Provide the [x, y] coordinate of the cell's center where the given text is located.  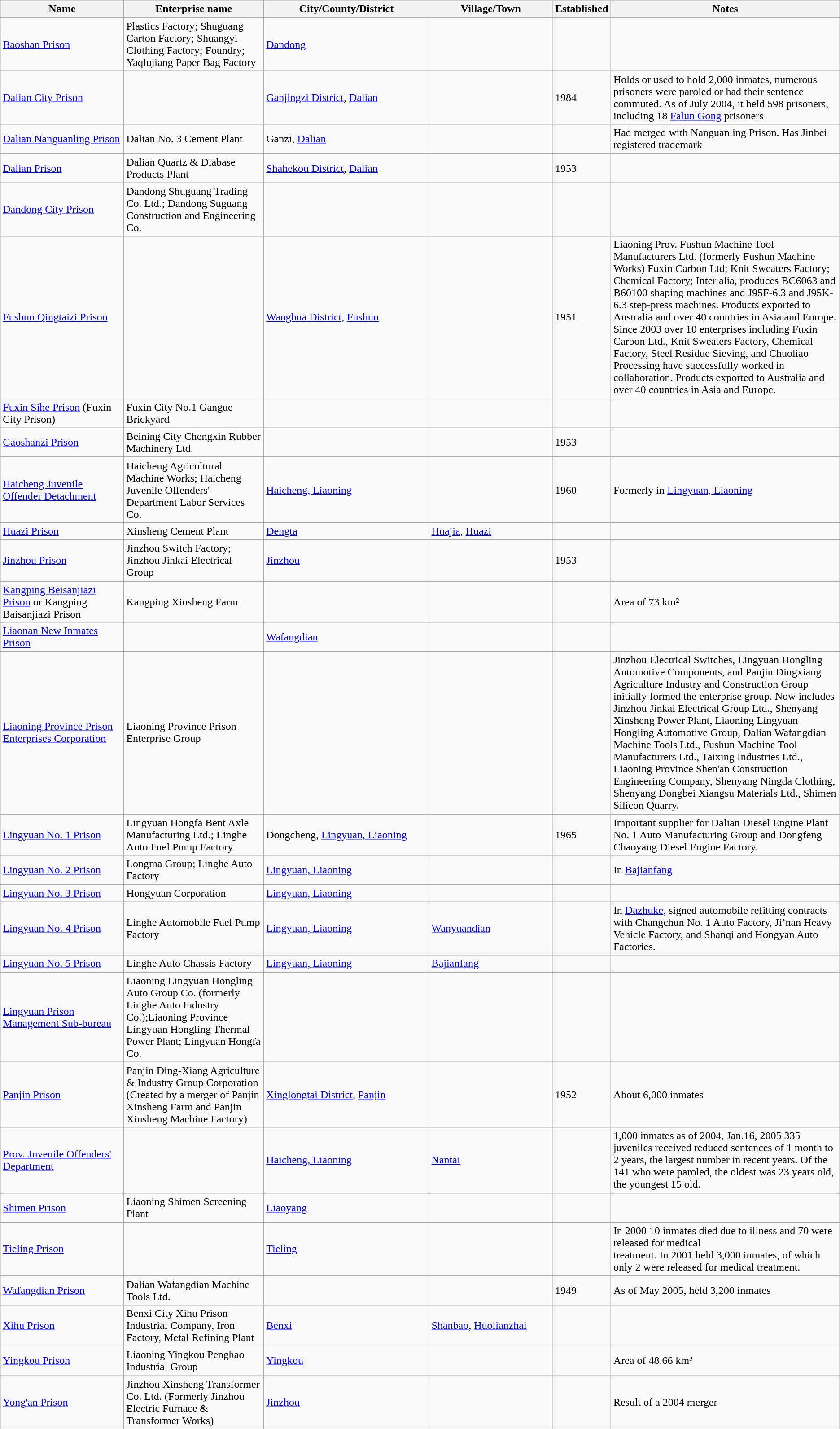
Wanghua District, Fushun [346, 317]
Formerly in Lingyuan, Liaoning [725, 490]
Panjin Prison [62, 1095]
Jinzhou Xinsheng Transformer Co. Ltd. (Formerly Jinzhou Electric Furnace & Transformer Works) [194, 1402]
Baoshan Prison [62, 44]
Lingyuan Hongfa Bent Axle Manufacturing Ltd.; Linghe Auto Fuel Pump Factory [194, 835]
Prov. Juvenile Offenders' Department [62, 1160]
1952 [582, 1095]
Dandong City Prison [62, 209]
Gaoshanzi Prison [62, 443]
Yingkou Prison [62, 1361]
In Bajianfang [725, 870]
Lingyuan Prison Management Sub-bureau [62, 1017]
Shahekou District, Dalian [346, 168]
1949 [582, 1290]
Longma Group; Linghe Auto Factory [194, 870]
Important supplier for Dalian Diesel Engine Plant No. 1 Auto Manufacturing Group and Dongfeng Chaoyang Diesel Engine Factory. [725, 835]
Fuxin Sihe Prison (Fuxin City Prison) [62, 413]
Wafangdian [346, 637]
Established [582, 9]
Haicheng Juvenile Offender Detachment [62, 490]
Had merged with Nanguanling Prison. Has Jinbei registered trademark [725, 139]
Benxi City Xihu Prison Industrial Company, Iron Factory, Metal Refining Plant [194, 1325]
Liaoning Province Prison Enterprise Group [194, 733]
Ganjingzi District, Dalian [346, 98]
Dalian Wafangdian Machine Tools Ltd. [194, 1290]
Tieling [346, 1249]
Xihu Prison [62, 1325]
Dalian Quartz & Diabase Products Plant [194, 168]
Nantai [491, 1160]
Hongyuan Corporation [194, 893]
About 6,000 inmates [725, 1095]
Jinzhou Prison [62, 560]
As of May 2005, held 3,200 inmates [725, 1290]
Dandong Shuguang Trading Co. Ltd.; Dandong Suguang Construction and Engineering Co. [194, 209]
Dandong [346, 44]
Shanbao, Huolianzhai [491, 1325]
Benxi [346, 1325]
Dongcheng, Lingyuan, Liaoning [346, 835]
Name [62, 9]
Liaoyang [346, 1207]
Beining City Chengxin Rubber Machinery Ltd. [194, 443]
Fushun Qingtaizi Prison [62, 317]
Ganzi, Dalian [346, 139]
Notes [725, 9]
1965 [582, 835]
Enterprise name [194, 9]
Village/Town [491, 9]
Liaoning Shimen Screening Plant [194, 1207]
1960 [582, 490]
Wafangdian Prison [62, 1290]
Linghe Auto Chassis Factory [194, 964]
Yong'an Prison [62, 1402]
Shimen Prison [62, 1207]
Huazi Prison [62, 531]
Huajia, Huazi [491, 531]
Lingyuan No. 4 Prison [62, 928]
Result of a 2004 merger [725, 1402]
Liaoning Province Prison Enterprises Corporation [62, 733]
Tieling Prison [62, 1249]
Dengta [346, 531]
1984 [582, 98]
Xinsheng Cement Plant [194, 531]
Dalian Prison [62, 168]
Plastics Factory; Shuguang Carton Factory; Shuangyi Clothing Factory; Foundry; Yaqlujiang Paper Bag Factory [194, 44]
Wanyuandian [491, 928]
Lingyuan No. 3 Prison [62, 893]
City/County/District [346, 9]
Xinglongtai District, Panjin [346, 1095]
Dalian City Prison [62, 98]
Lingyuan No. 1 Prison [62, 835]
Yingkou [346, 1361]
Panjin Ding-Xiang Agriculture & Industry Group Corporation (Created by a merger of Panjin Xinsheng Farm and Panjin Xinsheng Machine Factory) [194, 1095]
Dalian Nanguanling Prison [62, 139]
Kangping Beisanjiazi Prison or Kangping Baisanjiazi Prison [62, 601]
Lingyuan No. 5 Prison [62, 964]
1951 [582, 317]
Bajianfang [491, 964]
Fuxin City No.1 Gangue Brickyard [194, 413]
Jinzhou Switch Factory; Jinzhou Jinkai Electrical Group [194, 560]
Area of 48.66 km² [725, 1361]
Kangping Xinsheng Farm [194, 601]
Liaonan New Inmates Prison [62, 637]
Linghe Automobile Fuel Pump Factory [194, 928]
Dalian No. 3 Cement Plant [194, 139]
Lingyuan No. 2 Prison [62, 870]
Area of 73 km² [725, 601]
Liaoning Yingkou Penghao Industrial Group [194, 1361]
Haicheng Agricultural Machine Works; Haicheng Juvenile Offenders' Department Labor Services Co. [194, 490]
